Search for the cell housing the specified text and yield its [X, Y] center coordinate. 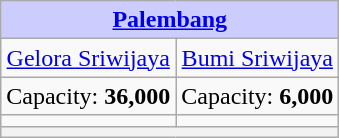
Palembang [170, 20]
Bumi Sriwijaya [258, 58]
Gelora Sriwijaya [88, 58]
Capacity: 36,000 [88, 96]
Capacity: 6,000 [258, 96]
